Find where the given text appears and provide that cell's center as [x, y] coordinate. 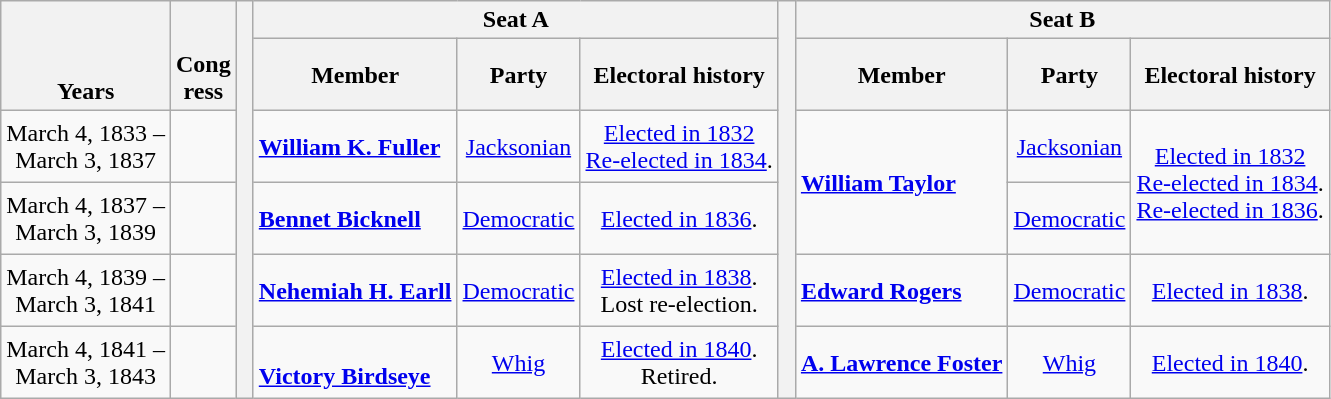
Nehemiah H. Earll [355, 291]
Elected in 1838.Lost re-election. [679, 291]
William K. Fuller [355, 147]
Elected in 1832Re-elected in 1834.Re-elected in 1836. [1230, 183]
Years [86, 56]
March 4, 1833 –March 3, 1837 [86, 147]
Bennet Bicknell [355, 219]
Edward Rogers [902, 291]
Congress [203, 56]
Elected in 1838. [1230, 291]
Seat B [1062, 20]
March 4, 1839 –March 3, 1841 [86, 291]
A. Lawrence Foster [902, 363]
March 4, 1841 –March 3, 1843 [86, 363]
Elected in 1836. [679, 219]
Elected in 1832Re-elected in 1834. [679, 147]
Elected in 1840. [1230, 363]
March 4, 1837 –March 3, 1839 [86, 219]
Seat A [516, 20]
Victory Birdseye [355, 363]
William Taylor [902, 183]
Elected in 1840.Retired. [679, 363]
